Detect which cell encompasses the target text, then output its [X, Y] center coordinate. 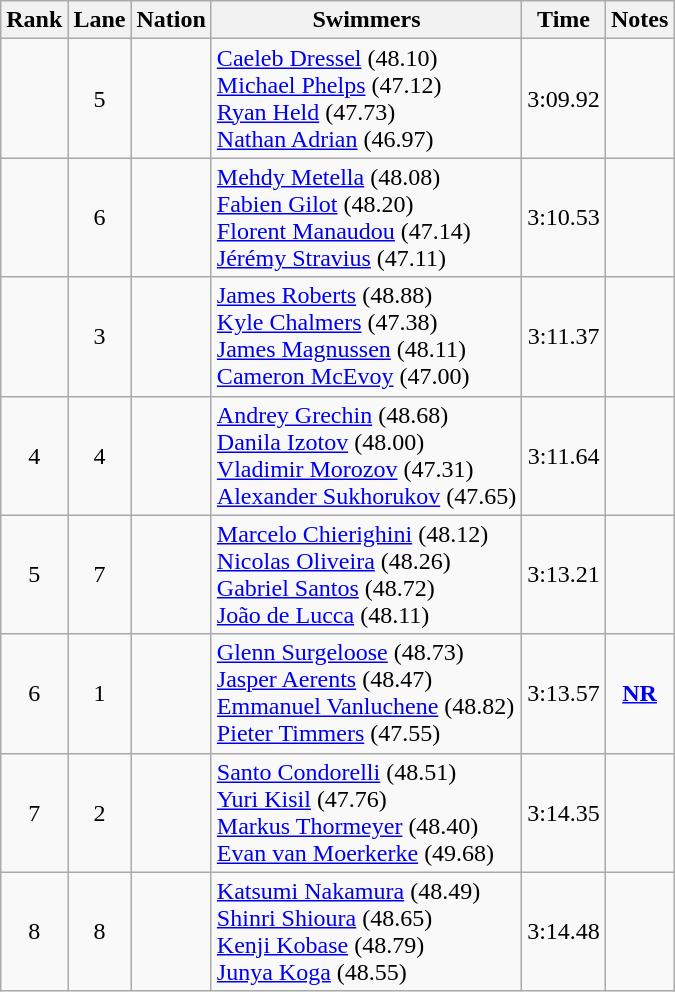
Nation [171, 20]
3:10.53 [564, 218]
3:11.64 [564, 456]
Lane [100, 20]
3:14.35 [564, 812]
Mehdy Metella (48.08)Fabien Gilot (48.20)Florent Manaudou (47.14)Jérémy Stravius (47.11) [366, 218]
1 [100, 694]
NR [639, 694]
Swimmers [366, 20]
2 [100, 812]
3:11.37 [564, 336]
3:13.21 [564, 574]
3:09.92 [564, 98]
Andrey Grechin (48.68)Danila Izotov (48.00)Vladimir Morozov (47.31)Alexander Sukhorukov (47.65) [366, 456]
James Roberts (48.88)Kyle Chalmers (47.38)James Magnussen (48.11)Cameron McEvoy (47.00) [366, 336]
Marcelo Chierighini (48.12)Nicolas Oliveira (48.26)Gabriel Santos (48.72)João de Lucca (48.11) [366, 574]
Caeleb Dressel (48.10)Michael Phelps (47.12)Ryan Held (47.73)Nathan Adrian (46.97) [366, 98]
3:13.57 [564, 694]
3 [100, 336]
Time [564, 20]
3:14.48 [564, 932]
Notes [639, 20]
Glenn Surgeloose (48.73)Jasper Aerents (48.47)Emmanuel Vanluchene (48.82)Pieter Timmers (47.55) [366, 694]
Katsumi Nakamura (48.49)Shinri Shioura (48.65)Kenji Kobase (48.79)Junya Koga (48.55) [366, 932]
Rank [34, 20]
Santo Condorelli (48.51)Yuri Kisil (47.76)Markus Thormeyer (48.40)Evan van Moerkerke (49.68) [366, 812]
